Detect which cell encompasses the target text, then output its [x, y] center coordinate. 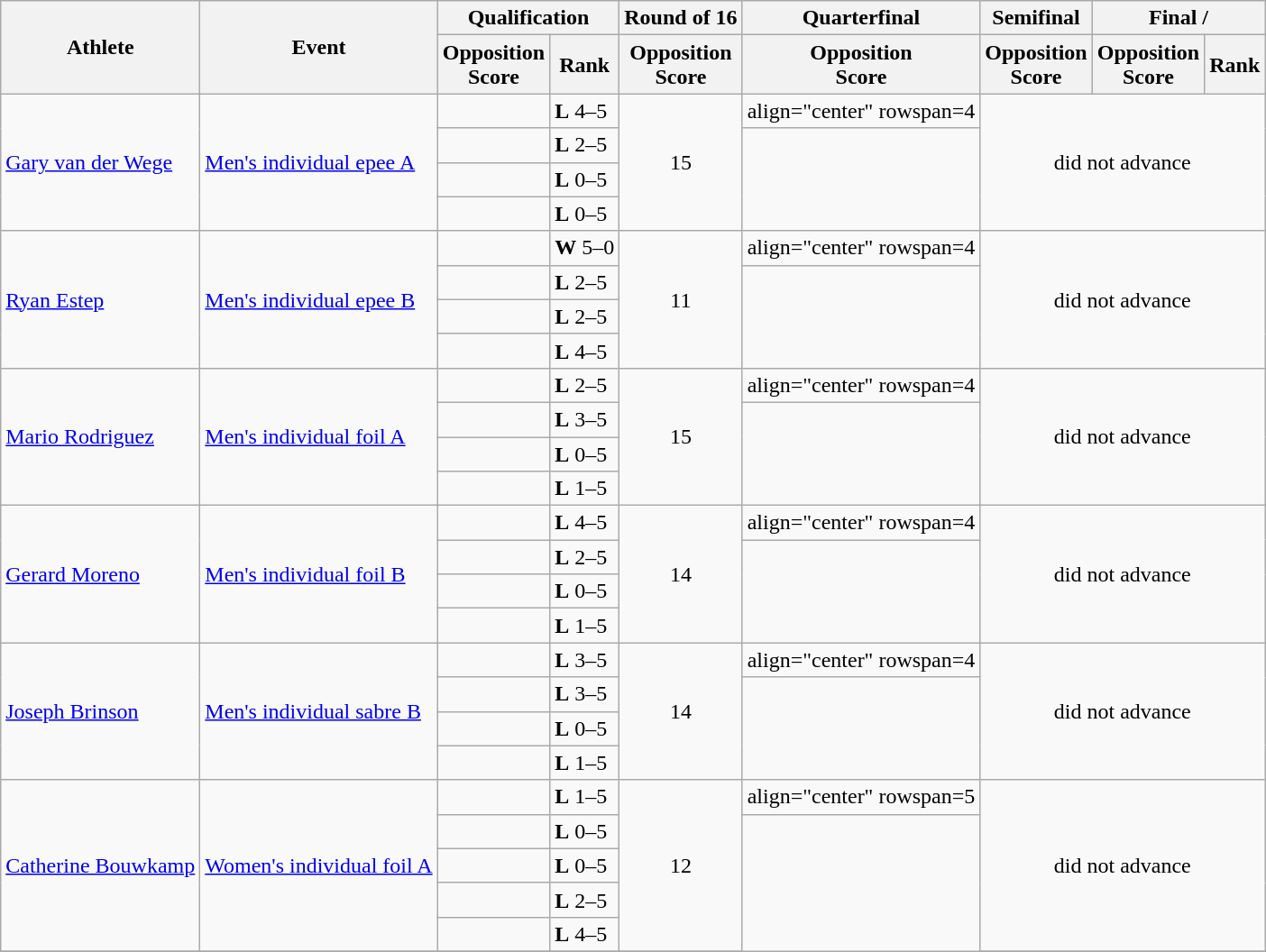
Catherine Bouwkamp [101, 865]
Ryan Estep [101, 299]
Athlete [101, 47]
Round of 16 [681, 18]
Semifinal [1036, 18]
align="center" rowspan=5 [861, 797]
W 5–0 [584, 248]
Men's individual epee A [319, 162]
Quarterfinal [861, 18]
11 [681, 299]
Event [319, 47]
Men's individual foil A [319, 436]
Men's individual foil B [319, 574]
Final / [1179, 18]
Men's individual epee B [319, 299]
Gary van der Wege [101, 162]
Gerard Moreno [101, 574]
Women's individual foil A [319, 865]
12 [681, 865]
Qualification [528, 18]
Mario Rodriguez [101, 436]
Men's individual sabre B [319, 711]
Joseph Brinson [101, 711]
